Output the [x, y] coordinate of the center of the cell containing the given text.  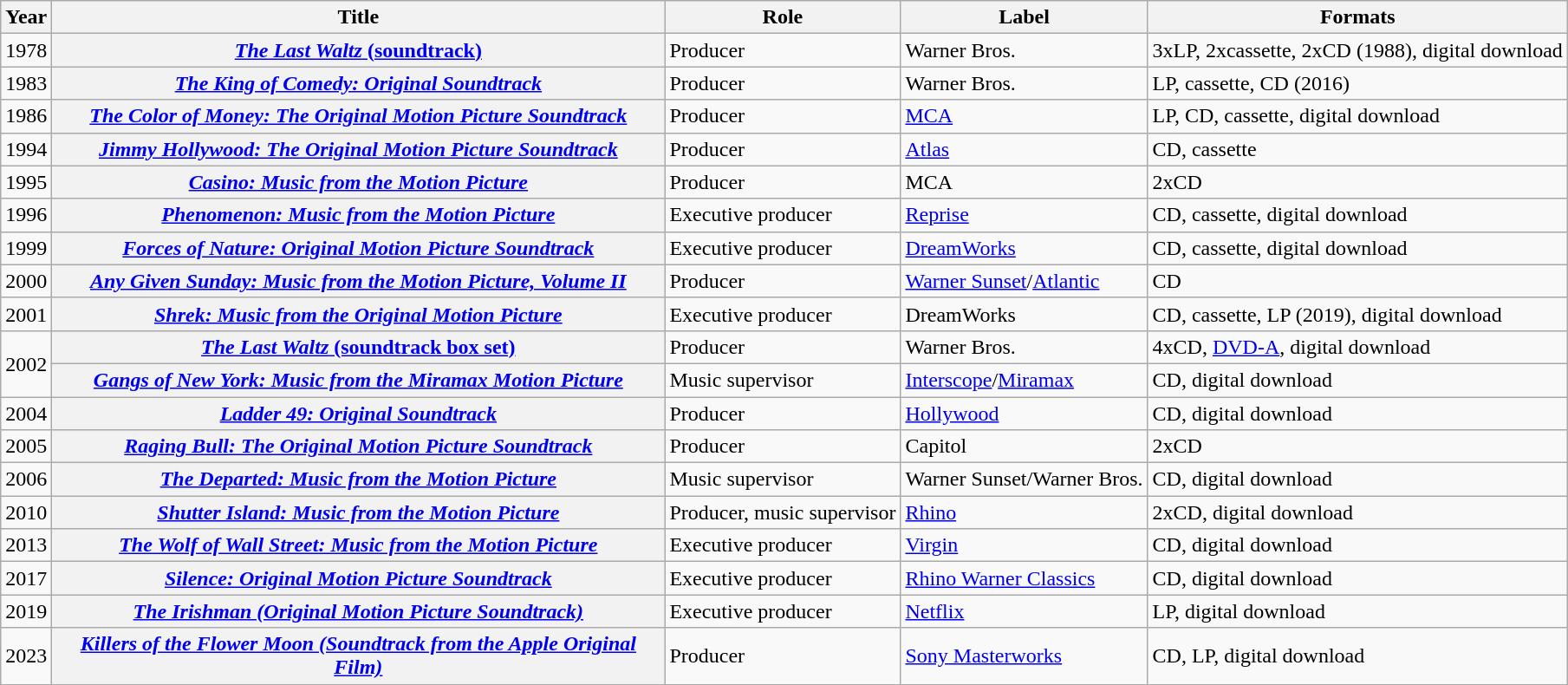
Capitol [1025, 447]
1999 [26, 248]
The Last Waltz (soundtrack box set) [359, 347]
CD [1357, 281]
Warner Sunset/Atlantic [1025, 281]
LP, CD, cassette, digital download [1357, 116]
1996 [26, 215]
3xLP, 2xcassette, 2xCD (1988), digital download [1357, 50]
The Color of Money: The Original Motion Picture Soundtrack [359, 116]
LP, digital download [1357, 611]
Interscope/Miramax [1025, 380]
2006 [26, 479]
2000 [26, 281]
Gangs of New York: Music from the Miramax Motion Picture [359, 380]
CD, LP, digital download [1357, 656]
1978 [26, 50]
CD, cassette, LP (2019), digital download [1357, 314]
Killers of the Flower Moon (Soundtrack from the Apple Original Film) [359, 656]
Rhino Warner Classics [1025, 578]
Forces of Nature: Original Motion Picture Soundtrack [359, 248]
Warner Sunset/Warner Bros. [1025, 479]
The Irishman (Original Motion Picture Soundtrack) [359, 611]
Year [26, 17]
2002 [26, 363]
1995 [26, 182]
Silence: Original Motion Picture Soundtrack [359, 578]
2xCD, digital download [1357, 512]
CD, cassette [1357, 149]
2005 [26, 447]
2019 [26, 611]
2010 [26, 512]
4xCD, DVD-A, digital download [1357, 347]
Any Given Sunday: Music from the Motion Picture, Volume II [359, 281]
2023 [26, 656]
Phenomenon: Music from the Motion Picture [359, 215]
Hollywood [1025, 414]
The Wolf of Wall Street: Music from the Motion Picture [359, 545]
Rhino [1025, 512]
Netflix [1025, 611]
Virgin [1025, 545]
2017 [26, 578]
The King of Comedy: Original Soundtrack [359, 83]
2001 [26, 314]
The Last Waltz (soundtrack) [359, 50]
Jimmy Hollywood: The Original Motion Picture Soundtrack [359, 149]
LP, cassette, CD (2016) [1357, 83]
Casino: Music from the Motion Picture [359, 182]
Sony Masterworks [1025, 656]
Ladder 49: Original Soundtrack [359, 414]
Raging Bull: The Original Motion Picture Soundtrack [359, 447]
Label [1025, 17]
Shutter Island: Music from the Motion Picture [359, 512]
Atlas [1025, 149]
1986 [26, 116]
Shrek: Music from the Original Motion Picture [359, 314]
1983 [26, 83]
Reprise [1025, 215]
2004 [26, 414]
The Departed: Music from the Motion Picture [359, 479]
Formats [1357, 17]
Title [359, 17]
1994 [26, 149]
2013 [26, 545]
Role [783, 17]
Producer, music supervisor [783, 512]
